Search for the cell housing the specified text and yield its [x, y] center coordinate. 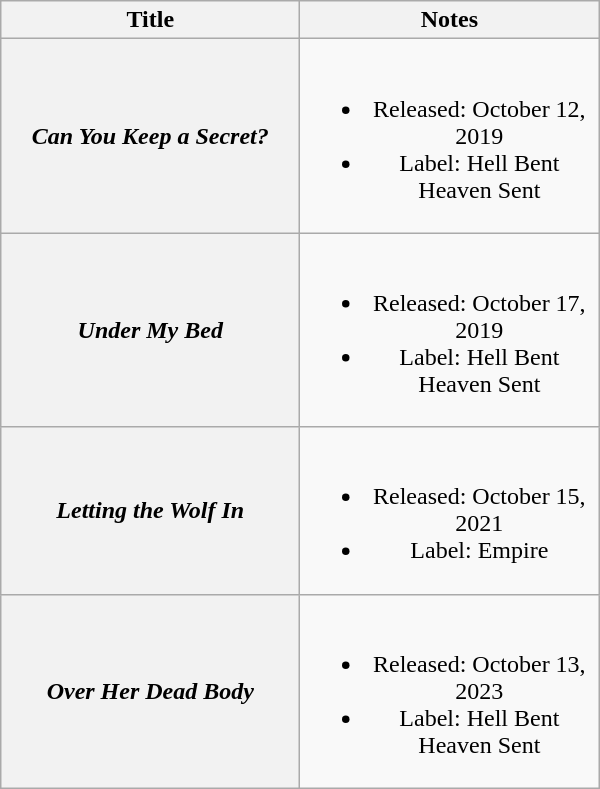
Under My Bed [150, 330]
Can You Keep a Secret? [150, 136]
Released: October 15, 2021Label: Empire [450, 510]
Released: October 17, 2019Label: Hell Bent Heaven Sent [450, 330]
Over Her Dead Body [150, 691]
Released: October 13, 2023Label: Hell Bent Heaven Sent [450, 691]
Released: October 12, 2019Label: Hell Bent Heaven Sent [450, 136]
Notes [450, 20]
Letting the Wolf In [150, 510]
Title [150, 20]
